Extract the (x, y) coordinate from the center of the cell holding the provided text.  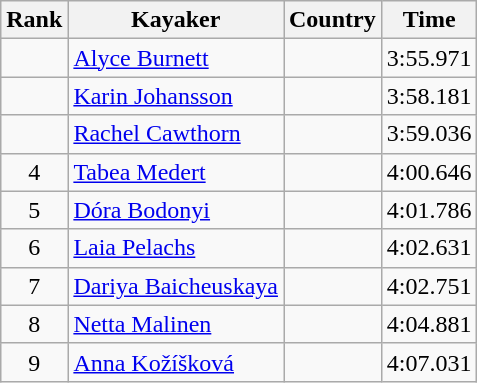
4 (34, 172)
Laia Pelachs (176, 248)
Country (333, 20)
6 (34, 248)
Tabea Medert (176, 172)
4:02.631 (429, 248)
3:58.181 (429, 96)
Rachel Cawthorn (176, 134)
3:59.036 (429, 134)
4:04.881 (429, 324)
Dariya Baicheuskaya (176, 286)
Rank (34, 20)
Dóra Bodonyi (176, 210)
4:07.031 (429, 362)
Anna Kožíšková (176, 362)
4:01.786 (429, 210)
4:00.646 (429, 172)
8 (34, 324)
Netta Malinen (176, 324)
3:55.971 (429, 58)
Kayaker (176, 20)
9 (34, 362)
Karin Johansson (176, 96)
4:02.751 (429, 286)
5 (34, 210)
Alyce Burnett (176, 58)
Time (429, 20)
7 (34, 286)
